Capture the cell that displays the provided text and extract its (X, Y) central coordinate. 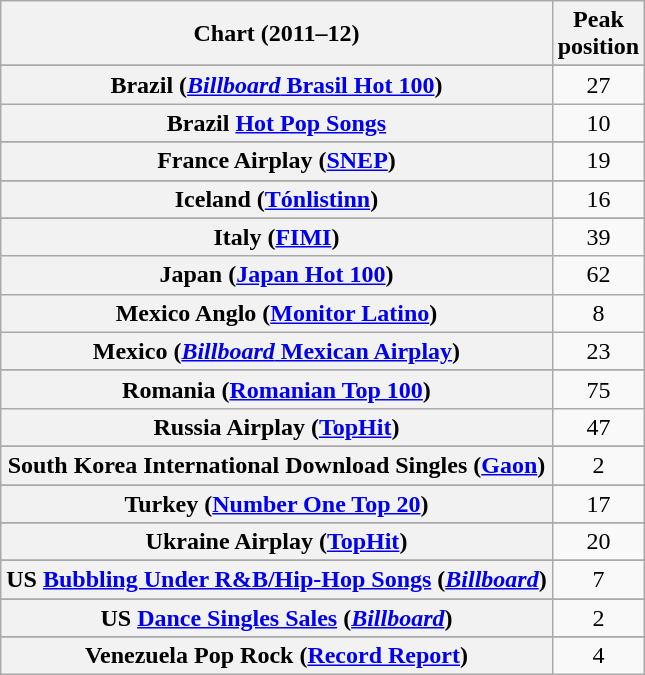
20 (598, 542)
Peakposition (598, 34)
US Dance Singles Sales (Billboard) (276, 618)
8 (598, 313)
South Korea International Download Singles (Gaon) (276, 465)
47 (598, 427)
Mexico (Billboard Mexican Airplay) (276, 351)
Chart (2011–12) (276, 34)
Russia Airplay (TopHit) (276, 427)
Italy (FIMI) (276, 237)
Turkey (Number One Top 20) (276, 503)
Venezuela Pop Rock (Record Report) (276, 656)
Brazil Hot Pop Songs (276, 123)
10 (598, 123)
17 (598, 503)
23 (598, 351)
75 (598, 389)
Brazil (Billboard Brasil Hot 100) (276, 85)
Mexico Anglo (Monitor Latino) (276, 313)
39 (598, 237)
Romania (Romanian Top 100) (276, 389)
62 (598, 275)
France Airplay (SNEP) (276, 161)
16 (598, 199)
7 (598, 580)
27 (598, 85)
Japan (Japan Hot 100) (276, 275)
Iceland (Tónlistinn) (276, 199)
4 (598, 656)
19 (598, 161)
US Bubbling Under R&B/Hip-Hop Songs (Billboard) (276, 580)
Ukraine Airplay (TopHit) (276, 542)
